Capture the cell that displays the provided text and extract its (X, Y) central coordinate. 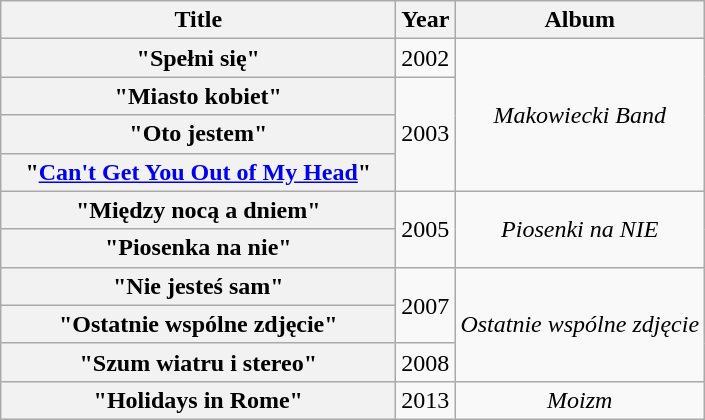
"Holidays in Rome" (198, 400)
"Miasto kobiet" (198, 96)
"Oto jestem" (198, 134)
Year (426, 20)
"Spełni się" (198, 58)
2013 (426, 400)
Piosenki na NIE (580, 229)
"Ostatnie wspólne zdjęcie" (198, 324)
"Piosenka na nie" (198, 248)
"Szum wiatru i stereo" (198, 362)
"Nie jesteś sam" (198, 286)
2005 (426, 229)
2008 (426, 362)
2003 (426, 134)
Title (198, 20)
Moizm (580, 400)
2007 (426, 305)
Makowiecki Band (580, 115)
Album (580, 20)
2002 (426, 58)
"Między nocą a dniem" (198, 210)
Ostatnie wspólne zdjęcie (580, 324)
"Can't Get You Out of My Head" (198, 172)
